Identify which cell holds the provided text, then report its (x, y) central coordinate. 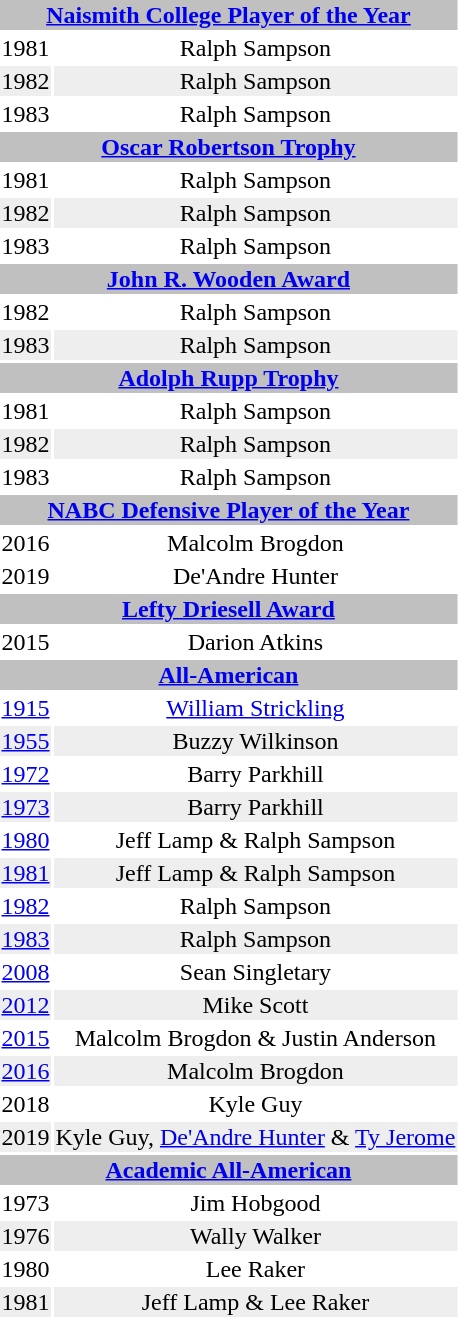
Naismith College Player of the Year (228, 15)
Lee Raker (256, 1269)
Mike Scott (256, 1005)
Sean Singletary (256, 972)
NABC Defensive Player of the Year (228, 510)
Oscar Robertson Trophy (228, 147)
1915 (26, 708)
De'Andre Hunter (256, 576)
Kyle Guy (256, 1104)
1976 (26, 1236)
2008 (26, 972)
Academic All-American (228, 1170)
William Strickling (256, 708)
Darion Atkins (256, 642)
All-American (228, 675)
Jeff Lamp & Lee Raker (256, 1302)
Malcolm Brogdon & Justin Anderson (256, 1038)
2012 (26, 1005)
1972 (26, 774)
Wally Walker (256, 1236)
Buzzy Wilkinson (256, 741)
2018 (26, 1104)
Jim Hobgood (256, 1203)
Kyle Guy, De'Andre Hunter & Ty Jerome (256, 1137)
Lefty Driesell Award (228, 609)
John R. Wooden Award (228, 279)
Adolph Rupp Trophy (228, 378)
1955 (26, 741)
